From the cell containing the given text, extract its center point as [x, y] coordinate. 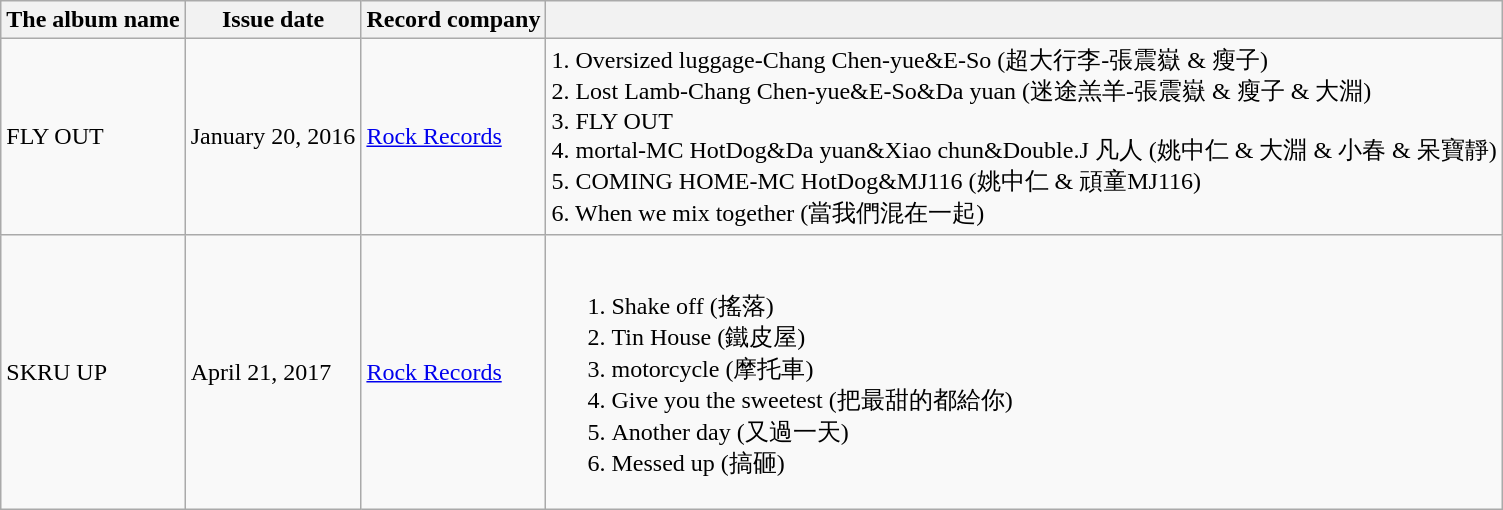
SKRU UP [93, 372]
January 20, 2016 [273, 137]
Shake off (搖落)Tin House (鐵皮屋)motorcycle (摩托車)Give you the sweetest (把最甜的都給你)Another day (又過一天)Messed up (搞砸) [1024, 372]
FLY OUT [93, 137]
Issue date [273, 20]
April 21, 2017 [273, 372]
The album name [93, 20]
Record company [454, 20]
